Search for the cell housing the specified text and yield its (X, Y) center coordinate. 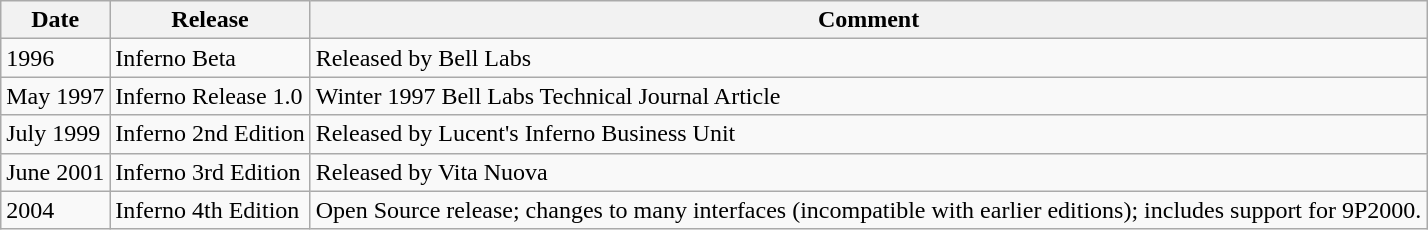
Released by Vita Nuova (868, 172)
Release (210, 20)
Inferno Beta (210, 58)
Comment (868, 20)
Inferno 2nd Edition (210, 134)
Inferno 3rd Edition (210, 172)
Inferno 4th Edition (210, 210)
Released by Bell Labs (868, 58)
1996 (56, 58)
June 2001 (56, 172)
Winter 1997 Bell Labs Technical Journal Article (868, 96)
2004 (56, 210)
May 1997 (56, 96)
July 1999 (56, 134)
Released by Lucent's Inferno Business Unit (868, 134)
Date (56, 20)
Inferno Release 1.0 (210, 96)
Open Source release; changes to many interfaces (incompatible with earlier editions); includes support for 9P2000. (868, 210)
